Determine the [X, Y] coordinate at the center of the cell enclosing the given text.  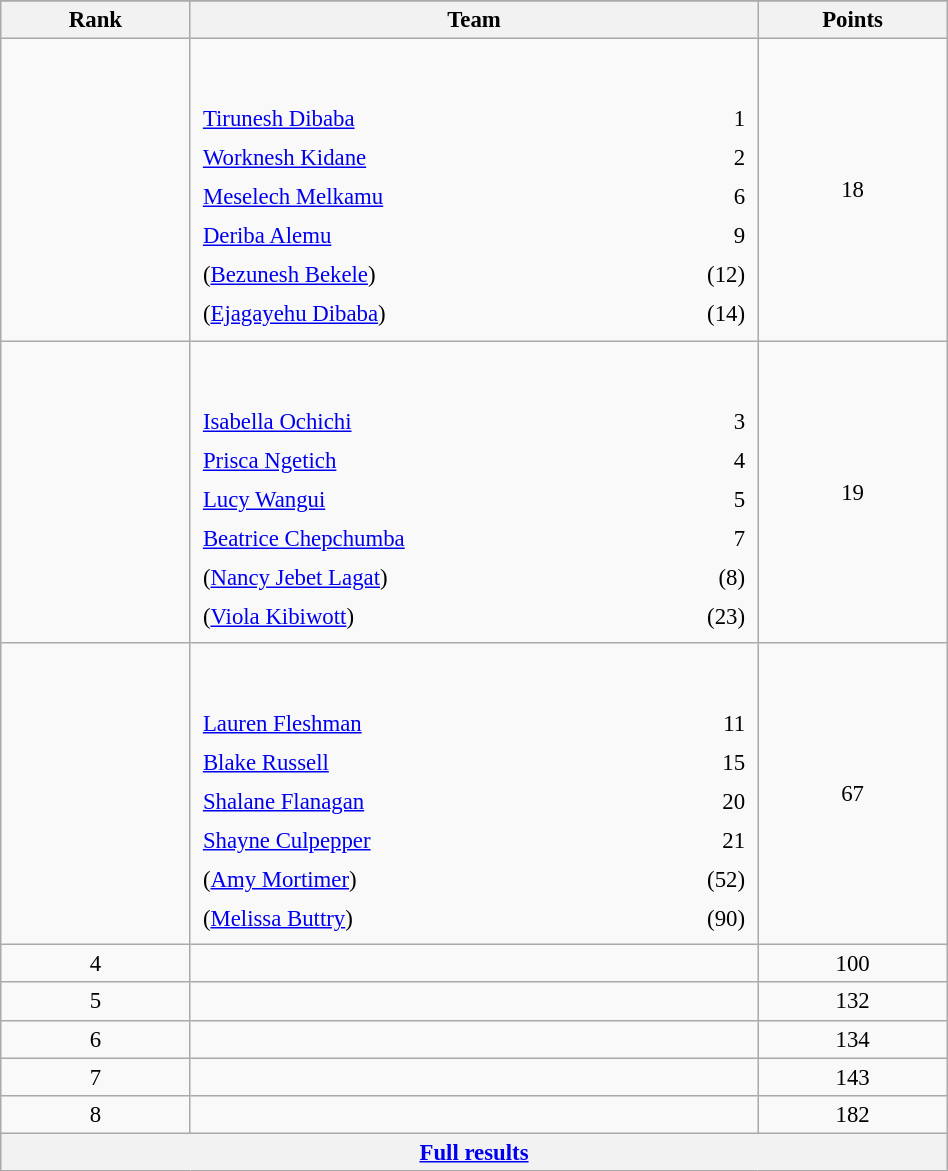
(23) [700, 616]
20 [692, 801]
Shalane Flanagan [414, 801]
100 [852, 964]
(Viola Kibiwott) [422, 616]
Deriba Alemu [418, 236]
3 [700, 421]
(12) [696, 275]
11 [692, 723]
(90) [692, 919]
Meselech Melkamu [418, 197]
(Amy Mortimer) [414, 880]
67 [852, 794]
Isabella Ochichi 3 Prisca Ngetich 4 Lucy Wangui 5 Beatrice Chepchumba 7 (Nancy Jebet Lagat) (8) (Viola Kibiwott) (23) [474, 492]
Tirunesh Dibaba [418, 119]
Isabella Ochichi [422, 421]
(Nancy Jebet Lagat) [422, 577]
Team [474, 20]
Beatrice Chepchumba [422, 538]
(8) [700, 577]
2 [696, 158]
(52) [692, 880]
Tirunesh Dibaba 1 Worknesh Kidane 2 Meselech Melkamu 6 Deriba Alemu 9 (Bezunesh Bekele) (12) (Ejagayehu Dibaba) (14) [474, 190]
(Bezunesh Bekele) [418, 275]
8 [96, 1114]
21 [692, 840]
1 [696, 119]
(Melissa Buttry) [414, 919]
Worknesh Kidane [418, 158]
182 [852, 1114]
Full results [474, 1152]
134 [852, 1039]
132 [852, 1002]
(Ejagayehu Dibaba) [418, 314]
15 [692, 762]
Lauren Fleshman 11 Blake Russell 15 Shalane Flanagan 20 Shayne Culpepper 21 (Amy Mortimer) (52) (Melissa Buttry) (90) [474, 794]
143 [852, 1077]
Rank [96, 20]
9 [696, 236]
Lucy Wangui [422, 499]
Blake Russell [414, 762]
Shayne Culpepper [414, 840]
18 [852, 190]
19 [852, 492]
(14) [696, 314]
Prisca Ngetich [422, 460]
Lauren Fleshman [414, 723]
Points [852, 20]
